Determine the [x, y] coordinate at the center of the cell enclosing the given text.  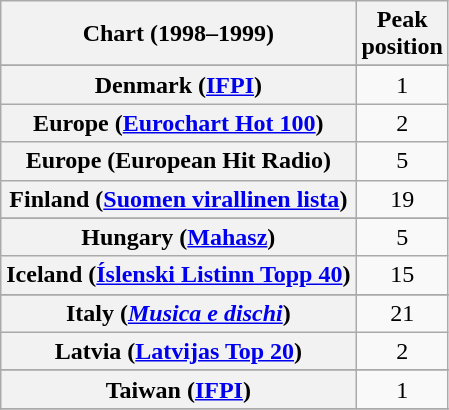
Chart (1998–1999) [178, 34]
15 [402, 275]
19 [402, 199]
Europe (Eurochart Hot 100) [178, 123]
21 [402, 313]
Finland (Suomen virallinen lista) [178, 199]
Hungary (Mahasz) [178, 237]
Taiwan (IFPI) [178, 389]
Europe (European Hit Radio) [178, 161]
Denmark (IFPI) [178, 85]
Iceland (Íslenski Listinn Topp 40) [178, 275]
Peakposition [402, 34]
Latvia (Latvijas Top 20) [178, 351]
Italy (Musica e dischi) [178, 313]
